Return (X, Y) of the center of cell containing provided text 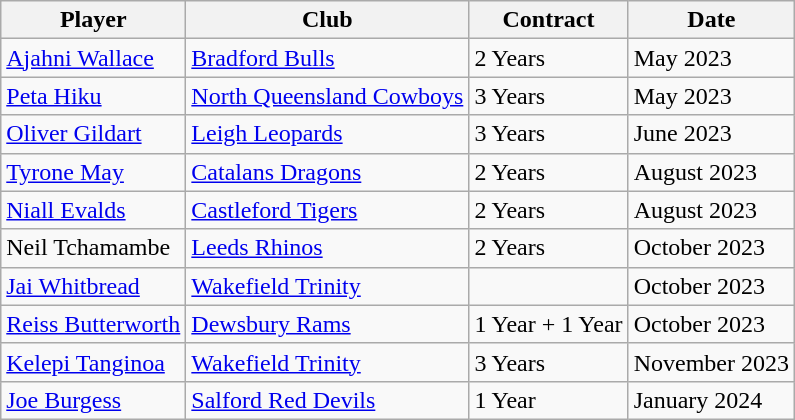
Reiss Butterworth (94, 324)
Neil Tchamambe (94, 248)
1 Year (548, 400)
Jai Whitbread (94, 286)
Niall Evalds (94, 210)
Joe Burgess (94, 400)
Tyrone May (94, 172)
June 2023 (711, 134)
November 2023 (711, 362)
Dewsbury Rams (328, 324)
Leeds Rhinos (328, 248)
Leigh Leopards (328, 134)
Castleford Tigers (328, 210)
Contract (548, 20)
Peta Hiku (94, 96)
Bradford Bulls (328, 58)
Ajahni Wallace (94, 58)
Player (94, 20)
Oliver Gildart (94, 134)
Date (711, 20)
Catalans Dragons (328, 172)
Club (328, 20)
January 2024 (711, 400)
1 Year + 1 Year (548, 324)
Salford Red Devils (328, 400)
North Queensland Cowboys (328, 96)
Kelepi Tanginoa (94, 362)
